From the cell containing the given text, extract its center point as (X, Y) coordinate. 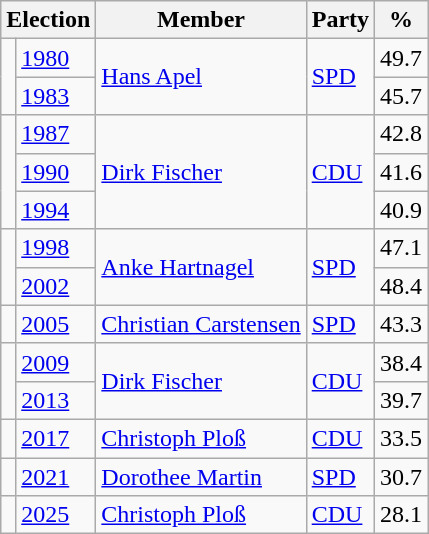
1980 (56, 58)
33.5 (402, 438)
2005 (56, 324)
39.7 (402, 400)
42.8 (402, 134)
40.9 (402, 210)
38.4 (402, 362)
48.4 (402, 286)
2013 (56, 400)
1990 (56, 172)
2002 (56, 286)
Party (340, 20)
49.7 (402, 58)
2009 (56, 362)
Christian Carstensen (201, 324)
Hans Apel (201, 77)
2017 (56, 438)
45.7 (402, 96)
1994 (56, 210)
2021 (56, 477)
47.1 (402, 248)
% (402, 20)
43.3 (402, 324)
Anke Hartnagel (201, 267)
1983 (56, 96)
30.7 (402, 477)
28.1 (402, 515)
1987 (56, 134)
2025 (56, 515)
Dorothee Martin (201, 477)
Member (201, 20)
1998 (56, 248)
41.6 (402, 172)
Election (48, 20)
